For the text-containing cell, return its midpoint in (x, y) coordinate format. 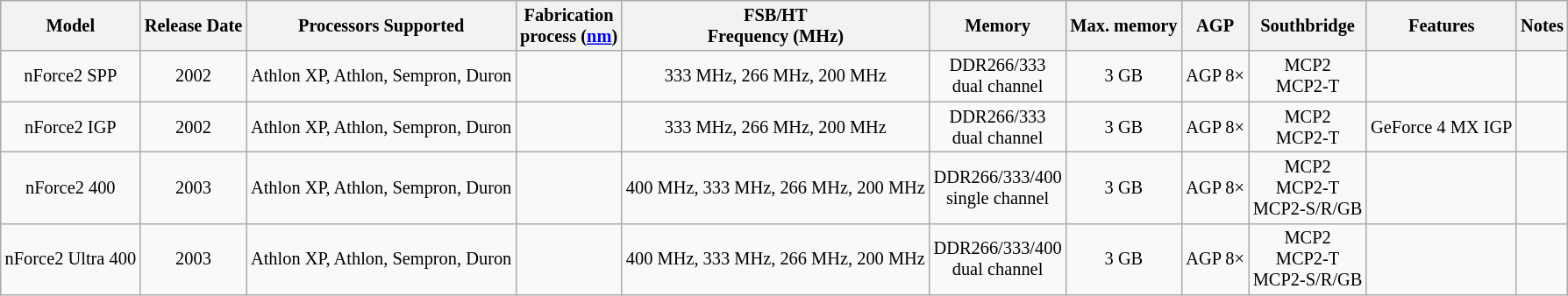
nForce2 Ultra 400 (70, 259)
GeForce 4 MX IGP (1442, 127)
FSB/HTFrequency (MHz) (775, 25)
DDR266/333/400single channel (998, 187)
Max. memory (1123, 25)
nForce2 SPP (70, 76)
DDR266/333/400dual channel (998, 259)
nForce2 IGP (70, 127)
Processors Supported (381, 25)
Model (70, 25)
Notes (1542, 25)
Southbridge (1308, 25)
Release Date (193, 25)
nForce2 400 (70, 187)
Memory (998, 25)
Fabricationprocess (nm) (568, 25)
AGP (1215, 25)
Features (1442, 25)
